Search for the cell housing the specified text and yield its [x, y] center coordinate. 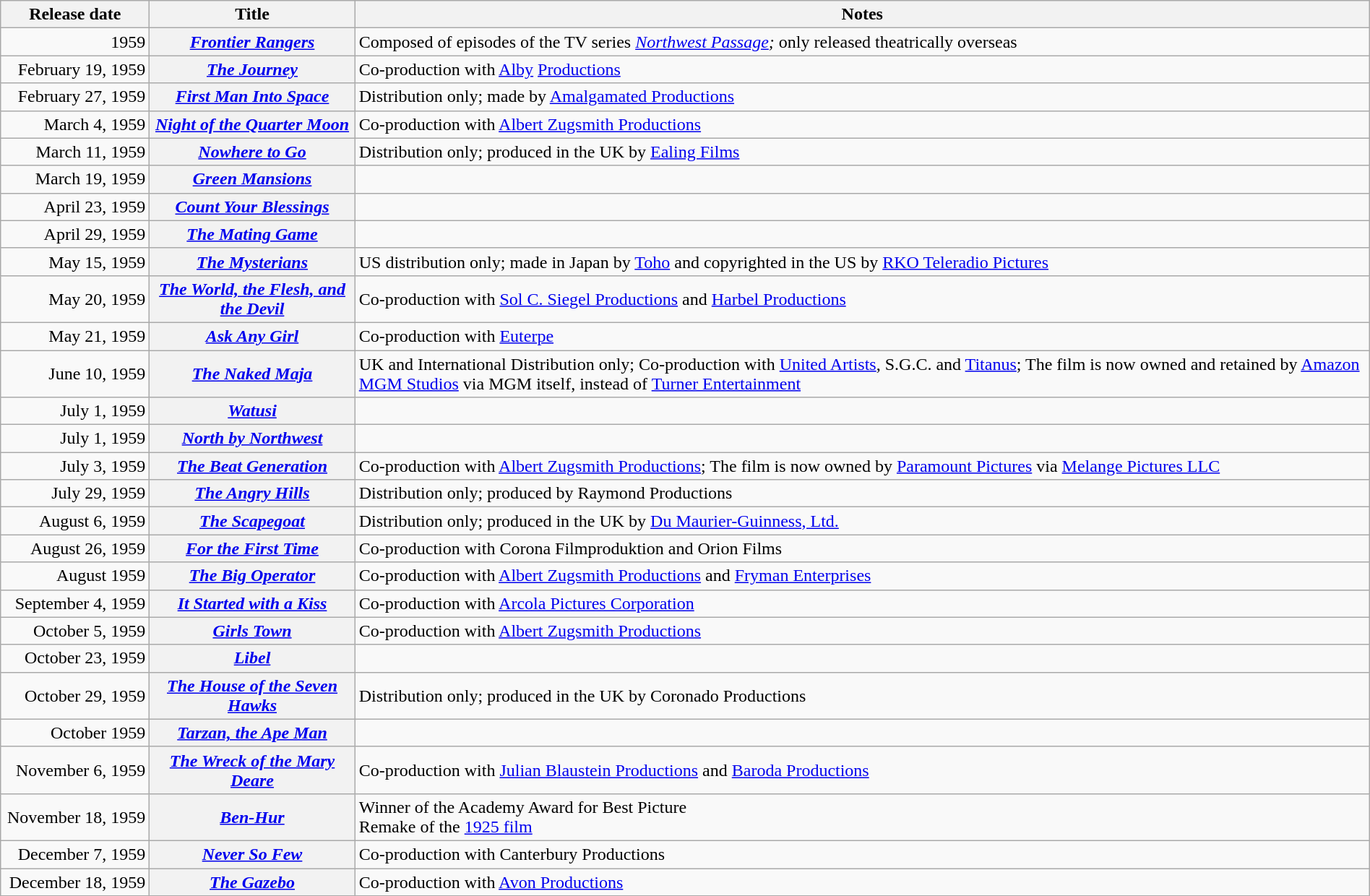
The Mating Game [252, 234]
US distribution only; made in Japan by Toho and copyrighted in the US by RKO Teleradio Pictures [862, 262]
Notes [862, 14]
The Big Operator [252, 576]
May 20, 1959 [75, 299]
Co-production with Albert Zugsmith Productions and Fryman Enterprises [862, 576]
The Wreck of the Mary Deare [252, 770]
Co-production with Corona Filmproduktion and Orion Films [862, 548]
October 1959 [75, 733]
Libel [252, 658]
August 1959 [75, 576]
Distribution only; produced in the UK by Ealing Films [862, 152]
Title [252, 14]
May 21, 1959 [75, 336]
Co-production with Avon Productions [862, 882]
Co-production with Canterbury Productions [862, 854]
April 23, 1959 [75, 207]
March 19, 1959 [75, 179]
It Started with a Kiss [252, 603]
November 6, 1959 [75, 770]
Winner of the Academy Award for Best PictureRemake of the 1925 film [862, 817]
The Gazebo [252, 882]
The House of the Seven Hawks [252, 695]
The Naked Maja [252, 373]
March 11, 1959 [75, 152]
March 4, 1959 [75, 124]
1959 [75, 42]
Nowhere to Go [252, 152]
October 5, 1959 [75, 631]
The Mysterians [252, 262]
Ask Any Girl [252, 336]
Co-production with Albert Zugsmith Productions; The film is now owned by Paramount Pictures via Melange Pictures LLC [862, 466]
Never So Few [252, 854]
Distribution only; produced in the UK by Coronado Productions [862, 695]
North by Northwest [252, 439]
February 27, 1959 [75, 97]
August 6, 1959 [75, 521]
May 15, 1959 [75, 262]
October 23, 1959 [75, 658]
The Scapegoat [252, 521]
December 7, 1959 [75, 854]
First Man Into Space [252, 97]
Night of the Quarter Moon [252, 124]
Frontier Rangers [252, 42]
July 29, 1959 [75, 494]
Tarzan, the Ape Man [252, 733]
November 18, 1959 [75, 817]
The Beat Generation [252, 466]
Composed of episodes of the TV series Northwest Passage; only released theatrically overseas [862, 42]
July 3, 1959 [75, 466]
April 29, 1959 [75, 234]
Ben-Hur [252, 817]
Co-production with Julian Blaustein Productions and Baroda Productions [862, 770]
Count Your Blessings [252, 207]
December 18, 1959 [75, 882]
Co-production with Sol C. Siegel Productions and Harbel Productions [862, 299]
September 4, 1959 [75, 603]
Co-production with Euterpe [862, 336]
August 26, 1959 [75, 548]
Distribution only; produced by Raymond Productions [862, 494]
Distribution only; made by Amalgamated Productions [862, 97]
The Journey [252, 69]
The World, the Flesh, and the Devil [252, 299]
Release date [75, 14]
Co-production with Alby Productions [862, 69]
Green Mansions [252, 179]
Watusi [252, 411]
June 10, 1959 [75, 373]
February 19, 1959 [75, 69]
October 29, 1959 [75, 695]
The Angry Hills [252, 494]
For the First Time [252, 548]
Distribution only; produced in the UK by Du Maurier-Guinness, Ltd. [862, 521]
Co-production with Arcola Pictures Corporation [862, 603]
Girls Town [252, 631]
